Return [X, Y] of the center of cell containing provided text 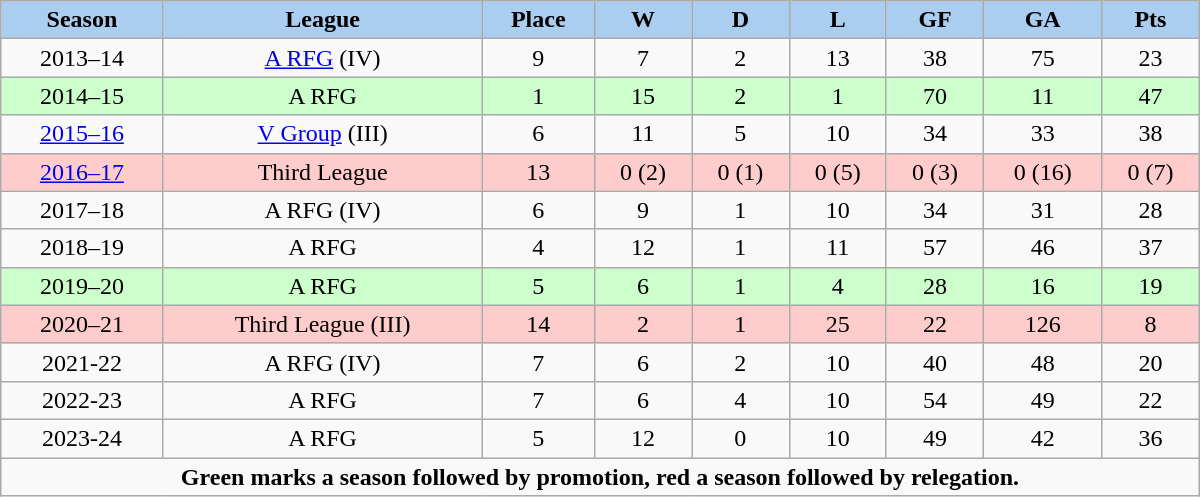
0 (5) [838, 172]
57 [934, 248]
2018–19 [82, 248]
0 (16) [1043, 172]
0 (1) [740, 172]
2019–20 [82, 286]
Season [82, 20]
L [838, 20]
48 [1043, 362]
W [642, 20]
47 [1151, 96]
46 [1043, 248]
2023-24 [82, 438]
70 [934, 96]
40 [934, 362]
Pts [1151, 20]
Third League (III) [322, 324]
0 (2) [642, 172]
Place [538, 20]
GF [934, 20]
20 [1151, 362]
126 [1043, 324]
2021-22 [82, 362]
GA [1043, 20]
2022-23 [82, 400]
25 [838, 324]
23 [1151, 58]
8 [1151, 324]
42 [1043, 438]
Green marks a season followed by promotion, red a season followed by relegation. [600, 477]
19 [1151, 286]
League [322, 20]
Third League [322, 172]
0 (7) [1151, 172]
2014–15 [82, 96]
31 [1043, 210]
2015–16 [82, 134]
75 [1043, 58]
0 [740, 438]
54 [934, 400]
15 [642, 96]
2020–21 [82, 324]
33 [1043, 134]
0 (3) [934, 172]
36 [1151, 438]
2016–17 [82, 172]
37 [1151, 248]
V Group (III) [322, 134]
14 [538, 324]
16 [1043, 286]
2013–14 [82, 58]
2017–18 [82, 210]
D [740, 20]
